Provide the (X, Y) coordinate of the cell's center where the given text is located.  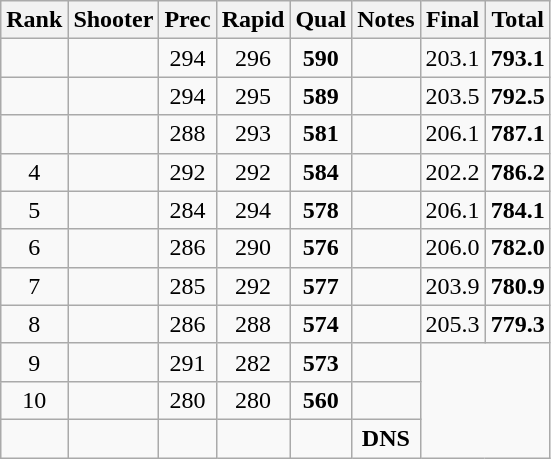
Notes (386, 20)
589 (321, 96)
203.1 (452, 58)
203.5 (452, 96)
793.1 (518, 58)
584 (321, 172)
205.3 (452, 324)
DNS (386, 438)
576 (321, 248)
4 (34, 172)
573 (321, 362)
9 (34, 362)
Rank (34, 20)
8 (34, 324)
578 (321, 210)
293 (253, 134)
574 (321, 324)
202.2 (452, 172)
282 (253, 362)
780.9 (518, 286)
296 (253, 58)
Rapid (253, 20)
285 (188, 286)
Shooter (114, 20)
784.1 (518, 210)
6 (34, 248)
203.9 (452, 286)
581 (321, 134)
787.1 (518, 134)
295 (253, 96)
Qual (321, 20)
560 (321, 400)
Final (452, 20)
Total (518, 20)
590 (321, 58)
Prec (188, 20)
284 (188, 210)
5 (34, 210)
7 (34, 286)
779.3 (518, 324)
782.0 (518, 248)
786.2 (518, 172)
290 (253, 248)
206.0 (452, 248)
792.5 (518, 96)
291 (188, 362)
10 (34, 400)
577 (321, 286)
